Extract the (X, Y) coordinate from the center of the cell holding the provided text.  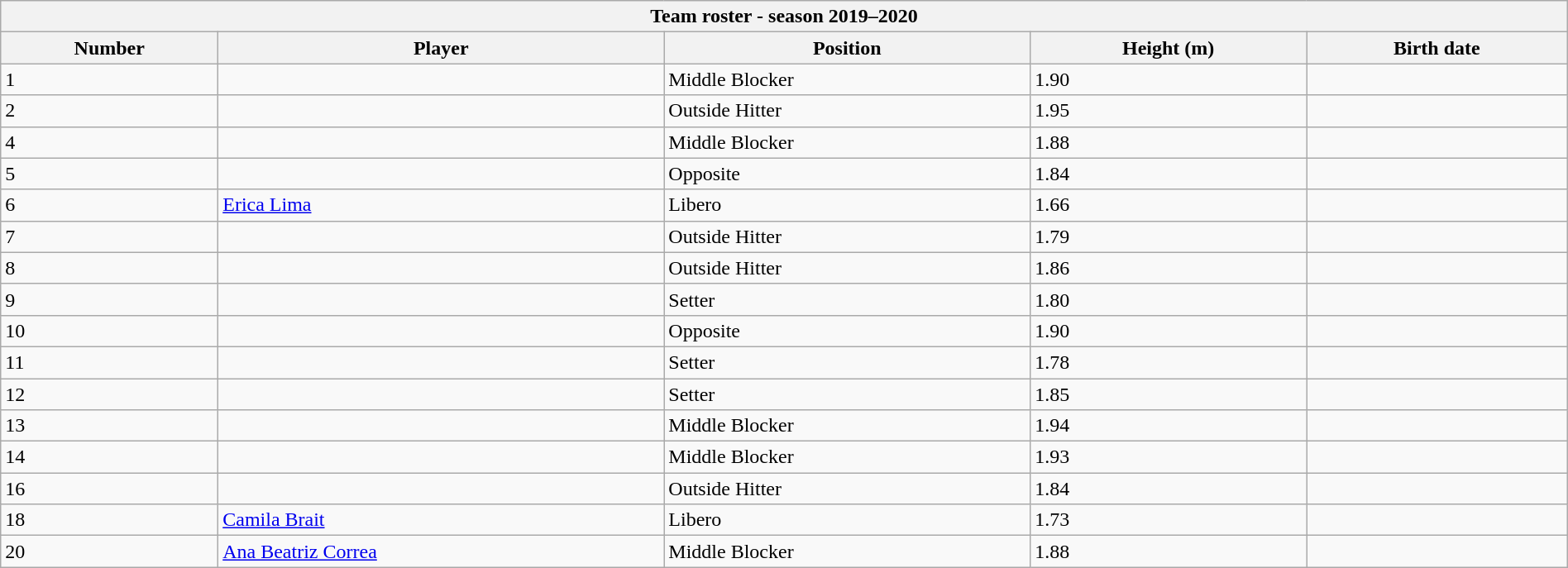
14 (109, 457)
8 (109, 268)
Ana Beatriz Correa (442, 551)
5 (109, 174)
1.66 (1169, 205)
10 (109, 331)
Height (m) (1169, 48)
1.93 (1169, 457)
1.79 (1169, 236)
12 (109, 394)
2 (109, 111)
1.95 (1169, 111)
1.85 (1169, 394)
6 (109, 205)
Position (847, 48)
Number (109, 48)
1.80 (1169, 299)
1.86 (1169, 268)
Player (442, 48)
Camila Brait (442, 520)
Birth date (1437, 48)
1 (109, 79)
16 (109, 489)
13 (109, 426)
11 (109, 362)
20 (109, 551)
1.94 (1169, 426)
7 (109, 236)
4 (109, 142)
1.78 (1169, 362)
9 (109, 299)
18 (109, 520)
1.73 (1169, 520)
Erica Lima (442, 205)
Team roster - season 2019–2020 (784, 17)
